Search for the cell housing the specified text and yield its (x, y) center coordinate. 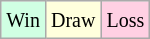
Loss (126, 20)
Win (24, 20)
Draw (72, 20)
